Capture the cell that displays the provided text and extract its (x, y) central coordinate. 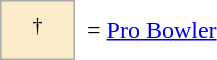
† (38, 30)
